Provide the [x, y] coordinate of the cell's center where the given text is located.  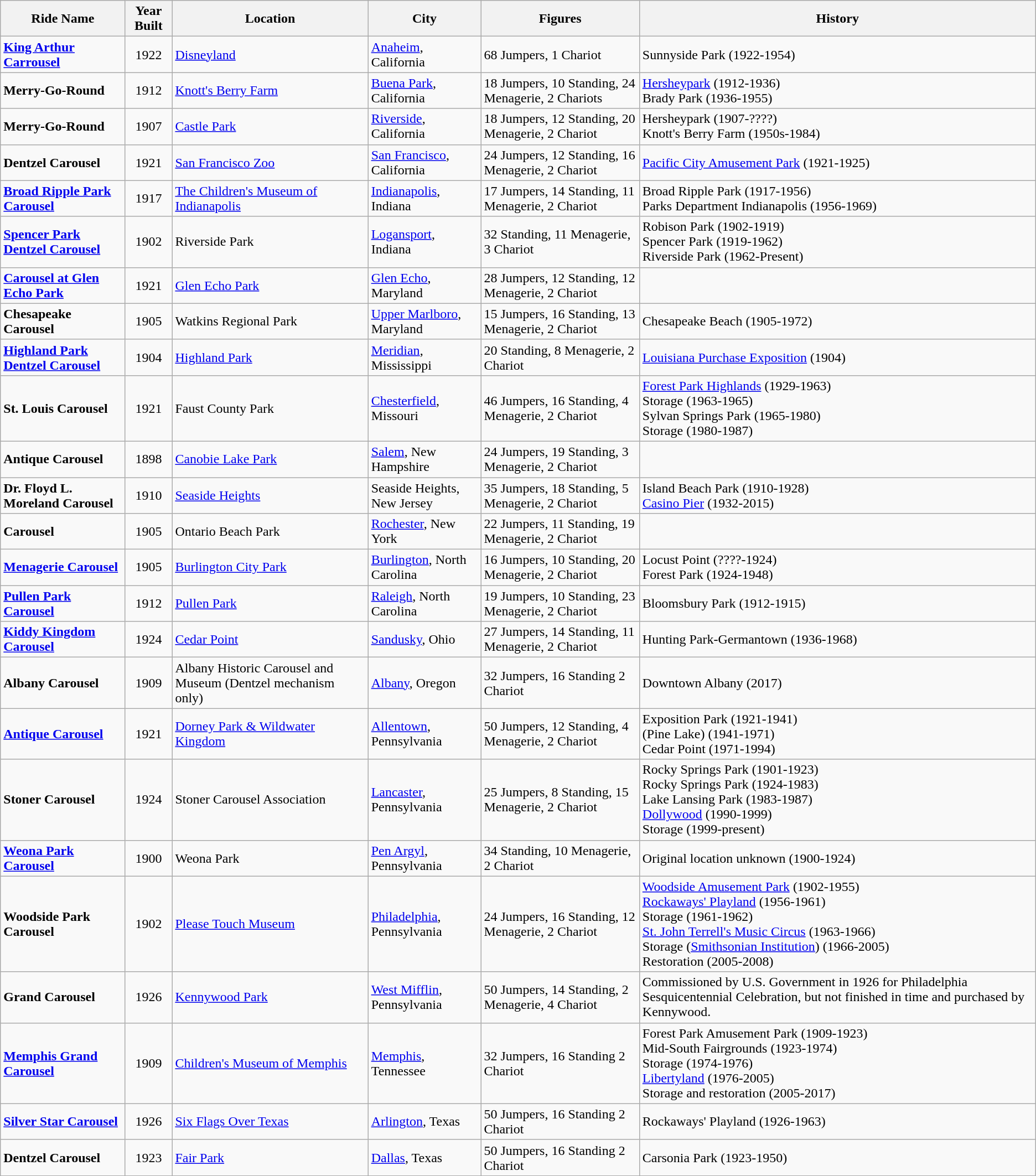
24 Jumpers, 16 Standing, 12 Menagerie, 2 Chariot [560, 924]
Kiddy Kingdom Carousel [63, 640]
1923 [148, 1158]
Grand Carousel [63, 997]
16 Jumpers, 10 Standing, 20 Menagerie, 2 Chariot [560, 568]
Island Beach Park (1910-1928)Casino Pier (1932-2015) [837, 495]
Rocky Springs Park (1901-1923)Rocky Springs Park (1924-1983)Lake Lansing Park (1983-1987)Dollywood (1990-1999)Storage (1999-present) [837, 800]
Highland Park Dentzel Carousel [63, 358]
Memphis, Tennessee [424, 1063]
Highland Park [270, 358]
Locust Point (????-1924)Forest Park (1924-1948) [837, 568]
Forest Park Amusement Park (1909-1923)Mid-South Fairgrounds (1923-1974)Storage (1974-1976)Libertyland (1976-2005)Storage and restoration (2005-2017) [837, 1063]
Riverside, California [424, 126]
Salem, New Hampshire [424, 459]
15 Jumpers, 16 Standing, 13 Menagerie, 2 Chariot [560, 321]
1898 [148, 459]
Faust County Park [270, 408]
Logansport, Indiana [424, 242]
Broad Ripple Park Carousel [63, 198]
Watkins Regional Park [270, 321]
Pacific City Amusement Park (1921-1925) [837, 163]
Philadelphia, Pennsylvania [424, 924]
Pullen Park Carousel [63, 603]
68 Jumpers, 1 Chariot [560, 54]
Sandusky, Ohio [424, 640]
27 Jumpers, 14 Standing, 11 Menagerie, 2 Chariot [560, 640]
The Children's Museum of Indianapolis [270, 198]
Meridian, Mississippi [424, 358]
Stoner Carousel [63, 800]
1910 [148, 495]
Indianapolis, Indiana [424, 198]
Chesapeake Beach (1905-1972) [837, 321]
Silver Star Carousel [63, 1121]
Albany, Oregon [424, 683]
Location [270, 19]
Seaside Heights [270, 495]
Menagerie Carousel [63, 568]
Albany Historic Carousel and Museum (Dentzel mechanism only) [270, 683]
History [837, 19]
Spencer Park Dentzel Carousel [63, 242]
1907 [148, 126]
Anaheim, California [424, 54]
Glen Echo Park [270, 286]
Weona Park Carousel [63, 858]
Raleigh, North Carolina [424, 603]
Hersheypark (1912-1936)Brady Park (1936-1955) [837, 91]
Hunting Park-Germantown (1936-1968) [837, 640]
West Mifflin, Pennsylvania [424, 997]
Allentown, Pennsylvania [424, 734]
Glen Echo, Maryland [424, 286]
Dr. Floyd L. Moreland Carousel [63, 495]
17 Jumpers, 14 Standing, 11 Menagerie, 2 Chariot [560, 198]
Canobie Lake Park [270, 459]
Pen Argyl, Pennsylvania [424, 858]
50 Jumpers, 12 Standing, 4 Menagerie, 2 Chariot [560, 734]
Pullen Park [270, 603]
City [424, 19]
Carousel at Glen Echo Park [63, 286]
1922 [148, 54]
Castle Park [270, 126]
Broad Ripple Park (1917-1956)Parks Department Indianapolis (1956-1969) [837, 198]
Upper Marlboro, Maryland [424, 321]
King Arthur Carrousel [63, 54]
Carousel [63, 531]
28 Jumpers, 12 Standing, 12 Menagerie, 2 Chariot [560, 286]
Louisiana Purchase Exposition (1904) [837, 358]
19 Jumpers, 10 Standing, 23 Menagerie, 2 Chariot [560, 603]
Riverside Park [270, 242]
32 Standing, 11 Menagerie, 3 Chariot [560, 242]
Rockaways' Playland (1926-1963) [837, 1121]
Carsonia Park (1923-1950) [837, 1158]
Robison Park (1902-1919)Spencer Park (1919-1962)Riverside Park (1962-Present) [837, 242]
Fair Park [270, 1158]
Knott's Berry Farm [270, 91]
Arlington, Texas [424, 1121]
Children's Museum of Memphis [270, 1063]
Seaside Heights, New Jersey [424, 495]
Burlington, North Carolina [424, 568]
1900 [148, 858]
20 Standing, 8 Menagerie, 2 Chariot [560, 358]
Year Built [148, 19]
Kennywood Park [270, 997]
18 Jumpers, 12 Standing, 20 Menagerie, 2 Chariot [560, 126]
Dorney Park & Wildwater Kingdom [270, 734]
Figures [560, 19]
Forest Park Highlands (1929-1963)Storage (1963-1965)Sylvan Springs Park (1965-1980)Storage (1980-1987) [837, 408]
Downtown Albany (2017) [837, 683]
Disneyland [270, 54]
Ride Name [63, 19]
18 Jumpers, 10 Standing, 24 Menagerie, 2 Chariots [560, 91]
Dallas, Texas [424, 1158]
Commissioned by U.S. Government in 1926 for Philadelphia Sesquicentennial Celebration, but not finished in time and purchased by Kennywood. [837, 997]
24 Jumpers, 12 Standing, 16 Menagerie, 2 Chariot [560, 163]
46 Jumpers, 16 Standing, 4 Menagerie, 2 Chariot [560, 408]
25 Jumpers, 8 Standing, 15 Menagerie, 2 Chariot [560, 800]
Sunnyside Park (1922-1954) [837, 54]
San Francisco Zoo [270, 163]
St. Louis Carousel [63, 408]
50 Jumpers, 14 Standing, 2 Menagerie, 4 Chariot [560, 997]
Chesterfield, Missouri [424, 408]
Memphis Grand Carousel [63, 1063]
Bloomsbury Park (1912-1915) [837, 603]
34 Standing, 10 Menagerie, 2 Chariot [560, 858]
Ontario Beach Park [270, 531]
Buena Park, California [424, 91]
Stoner Carousel Association [270, 800]
Burlington City Park [270, 568]
Woodside Park Carousel [63, 924]
35 Jumpers, 18 Standing, 5 Menagerie, 2 Chariot [560, 495]
22 Jumpers, 11 Standing, 19 Menagerie, 2 Chariot [560, 531]
San Francisco, California [424, 163]
Cedar Point [270, 640]
1904 [148, 358]
Exposition Park (1921-1941) (Pine Lake) (1941-1971)Cedar Point (1971-1994) [837, 734]
Hersheypark (1907-????)Knott's Berry Farm (1950s-1984) [837, 126]
Original location unknown (1900-1924) [837, 858]
24 Jumpers, 19 Standing, 3 Menagerie, 2 Chariot [560, 459]
Albany Carousel [63, 683]
Please Touch Museum [270, 924]
Six Flags Over Texas [270, 1121]
Rochester, New York [424, 531]
Weona Park [270, 858]
Chesapeake Carousel [63, 321]
Lancaster, Pennsylvania [424, 800]
1917 [148, 198]
